Scan for the cell matching the given text and deliver its [X, Y] coordinate at center. 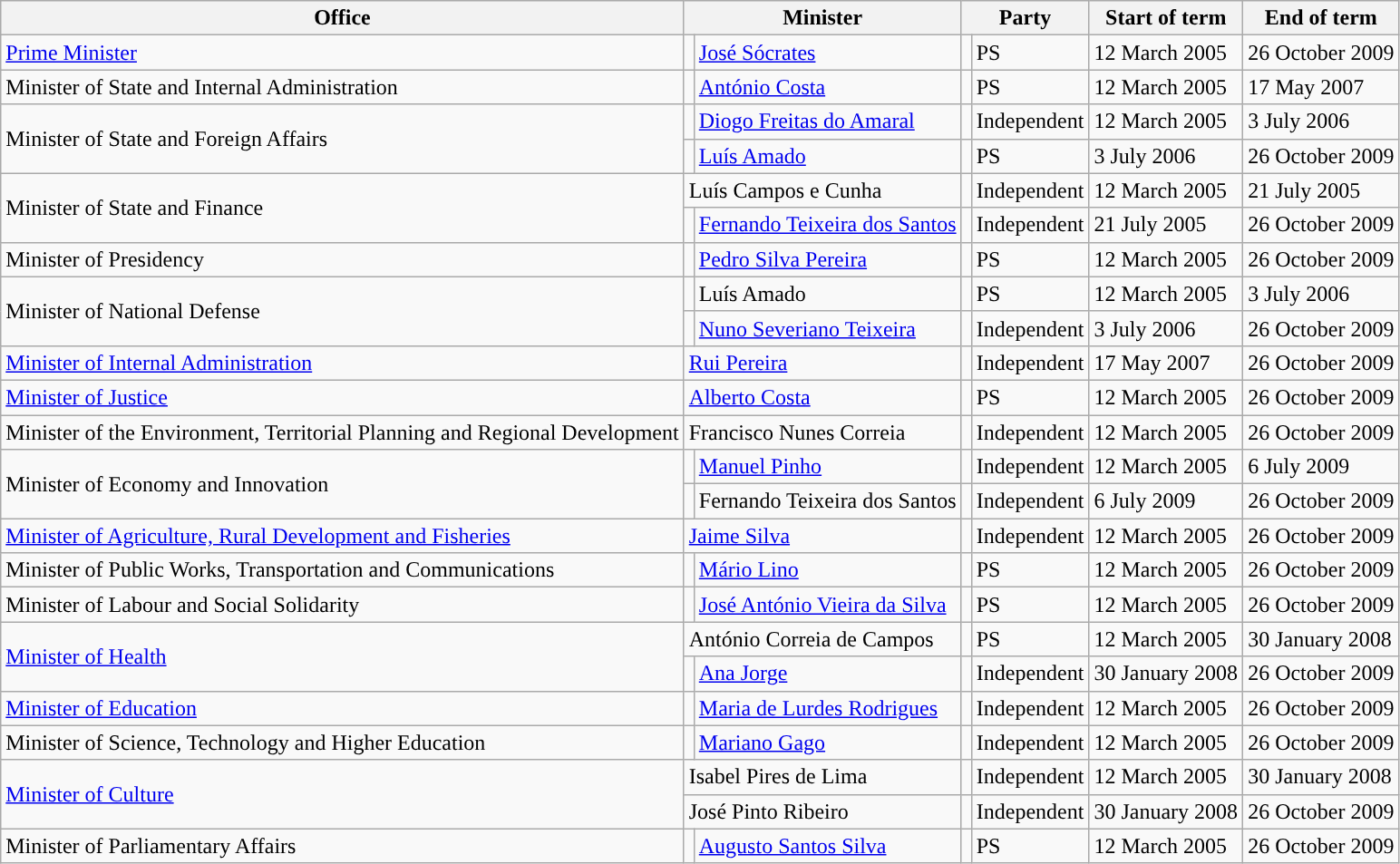
Minister of Agriculture, Rural Development and Fisheries [343, 536]
Luís Campos e Cunha [822, 190]
Minister of State and Internal Administration [343, 87]
Diogo Freitas do Amaral [827, 121]
Minister of the Environment, Territorial Planning and Regional Development [343, 432]
António Correia de Campos [822, 639]
Manuel Pinho [827, 467]
Minister [822, 18]
Minister of National Defense [343, 311]
José Pinto Ribeiro [822, 811]
Jaime Silva [822, 536]
Minister of Labour and Social Solidarity [343, 605]
Minister of Public Works, Transportation and Communications [343, 570]
Francisco Nunes Correia [822, 432]
Office [343, 18]
José Sócrates [827, 53]
Pedro Silva Pereira [827, 259]
Minister of Parliamentary Affairs [343, 846]
Start of term [1166, 18]
Minister of Internal Administration [343, 363]
Prime Minister [343, 53]
Isabel Pires de Lima [822, 777]
End of term [1321, 18]
Ana Jorge [827, 674]
Minister of Justice [343, 397]
Mário Lino [827, 570]
Party [1025, 18]
Alberto Costa [822, 397]
Minister of Science, Technology and Higher Education [343, 743]
Nuno Severiano Teixeira [827, 328]
Minister of Culture [343, 794]
Minister of Education [343, 708]
Minister of Health [343, 656]
Maria de Lurdes Rodrigues [827, 708]
Rui Pereira [822, 363]
Mariano Gago [827, 743]
António Costa [827, 87]
Minister of State and Finance [343, 208]
Minister of State and Foreign Affairs [343, 139]
José António Vieira da Silva [827, 605]
Augusto Santos Silva [827, 846]
Minister of Presidency [343, 259]
Minister of Economy and Innovation [343, 484]
